Locate the cell with the specified text and output its [X, Y] center coordinate. 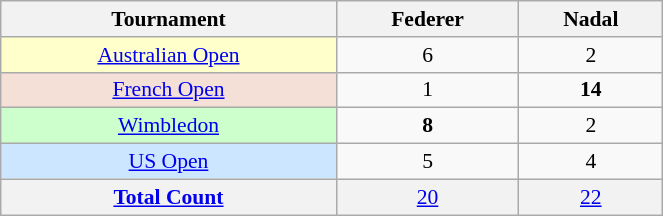
Total Count [168, 197]
Wimbledon [168, 126]
22 [591, 197]
US Open [168, 162]
20 [428, 197]
Australian Open [168, 55]
6 [428, 55]
8 [428, 126]
14 [591, 90]
Tournament [168, 19]
French Open [168, 90]
Federer [428, 19]
4 [591, 162]
1 [428, 90]
Nadal [591, 19]
5 [428, 162]
